Locate the cell with the specified text and output its (X, Y) center coordinate. 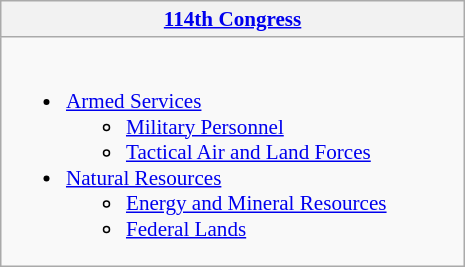
114th Congress (232, 18)
Armed ServicesMilitary PersonnelTactical Air and Land ForcesNatural ResourcesEnergy and Mineral ResourcesFederal Lands (232, 152)
